Find where the given text appears and provide that cell's center as [X, Y] coordinate. 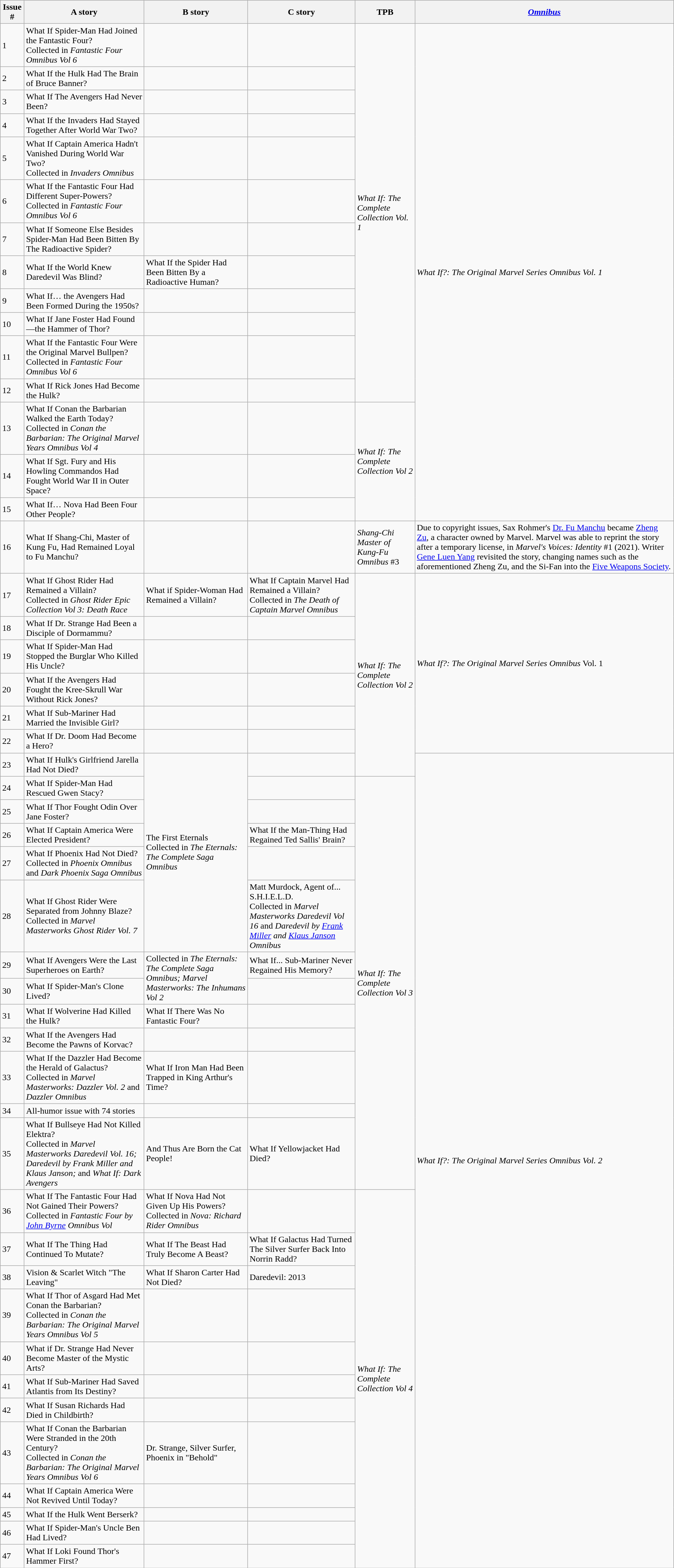
What If Conan the Barbarian Walked the Earth Today?Collected in Conan the Barbarian: The Original Marvel Years Omnibus Vol 4 [84, 428]
What if Dr. Strange Had Never Become Master of the Mystic Arts? [84, 1358]
All-humor issue with 74 stories [84, 1111]
C story [302, 12]
What If the Fantastic Four Had Different Super-Powers?Collected in Fantastic Four Omnibus Vol 6 [84, 201]
39 [12, 1315]
34 [12, 1111]
What If Jane Foster Had Found—the Hammer of Thor? [84, 324]
What If Sub-Mariner Had Saved Atlantis from Its Destiny? [84, 1386]
29 [12, 965]
1 [12, 45]
Matt Murdock, Agent of... S.H.I.E.L.D.Collected in Marvel Masterworks Daredevil Vol 16 and Daredevil by Frank Miller and Klaus Janson Omnibus [302, 916]
What If Sgt. Fury and His Howling Commandos Had Fought World War II in Outer Space? [84, 476]
What If Captain America Were Elected President? [84, 835]
12 [12, 390]
What If: The Complete Collection Vol 4 [385, 1379]
What If?: The Original Marvel Series Omnibus Vol. 2 [544, 1160]
What If… Nova Had Been Four Other People? [84, 509]
What If: The Complete Collection Vol. 1 [385, 213]
16 [12, 547]
Dr. Strange, Silver Surfer, Phoenix in "Behold" [196, 1452]
What If The Fantastic Four Had Not Gained Their Powers?Collected in Fantastic Four by John Byrne Omnibus Vol [84, 1211]
What If Spider-Man's Clone Lived? [84, 992]
What If the Avengers Had Become the Pawns of Korvac? [84, 1040]
What If… the Avengers Had Been Formed During the 1950s? [84, 300]
44 [12, 1496]
What If: The Complete Collection Vol 3 [385, 983]
B story [196, 12]
What if Spider-Woman Had Remained a Villain? [196, 595]
30 [12, 992]
7 [12, 239]
5 [12, 158]
What If Conan the Barbarian Were Stranded in the 20th Century?Collected in Conan the Barbarian: The Original Marvel Years Omnibus Vol 6 [84, 1452]
What If the Invaders Had Stayed Together After World War Two? [84, 125]
What If Rick Jones Had Become the Hulk? [84, 390]
43 [12, 1452]
13 [12, 428]
15 [12, 509]
42 [12, 1410]
19 [12, 656]
38 [12, 1277]
Collected in The Eternals: The Complete Saga Omnibus; Marvel Masterworks: The Inhumans Vol 2 [196, 978]
17 [12, 595]
What If Galactus Had Turned The Silver Surfer Back Into Norrin Radd? [302, 1249]
The First EternalsCollected in The Eternals: The Complete Saga Omnibus [196, 852]
What If Loki Found Thor's Hammer First? [84, 1556]
24 [12, 788]
What If the World Knew Daredevil Was Blind? [84, 272]
11 [12, 357]
25 [12, 812]
What If Thor Fought Odin Over Jane Foster? [84, 812]
What If Spider-Man Had Joined the Fantastic Four?Collected in Fantastic Four Omnibus Vol 6 [84, 45]
28 [12, 916]
32 [12, 1040]
What If Captain America Were Not Revived Until Today? [84, 1496]
What If the Hulk Had The Brain of Bruce Banner? [84, 78]
14 [12, 476]
What If Spider-Man's Uncle Ben Had Lived? [84, 1533]
Vision & Scarlet Witch "The Leaving" [84, 1277]
What If Someone Else Besides Spider-Man Had Been Bitten By The Radioactive Spider? [84, 239]
22 [12, 741]
10 [12, 324]
35 [12, 1154]
47 [12, 1556]
18 [12, 628]
9 [12, 300]
What If... Sub-Mariner Never Regained His Memory? [302, 965]
What If Captain America Hadn't Vanished During World War Two?Collected in Invaders Omnibus [84, 158]
3 [12, 102]
What If the Fantastic Four Were the Original Marvel Bullpen?Collected in Fantastic Four Omnibus Vol 6 [84, 357]
27 [12, 863]
What If The Avengers Had Never Been? [84, 102]
What If Yellowjacket Had Died? [302, 1154]
What If The Beast Had Truly Become A Beast? [196, 1249]
What If the Hulk Went Berserk? [84, 1514]
What If Iron Man Had Been Trapped in King Arthur's Time? [196, 1078]
What If Shang-Chi, Master of Kung Fu, Had Remained Loyal to Fu Manchu? [84, 547]
What If Sub-Mariner Had Married the Invisible Girl? [84, 718]
Omnibus [544, 12]
8 [12, 272]
What If Ghost Rider Had Remained a Villain?Collected in Ghost Rider Epic Collection Vol 3: Death Race [84, 595]
45 [12, 1514]
What If Thor of Asgard Had Met Conan the Barbarian?Collected in Conan the Barbarian: The Original Marvel Years Omnibus Vol 5 [84, 1315]
TPB [385, 12]
What If Ghost Rider Were Separated from Johnny Blaze?Collected in Marvel Masterworks Ghost Rider Vol. 7 [84, 916]
What If the Dazzler Had Become the Herald of Galactus?Collected in Marvel Masterworks: Dazzler Vol. 2 and Dazzler Omnibus [84, 1078]
What If Wolverine Had Killed the Hulk? [84, 1016]
Issue # [12, 12]
What If the Spider Had Been Bitten By a Radioactive Human? [196, 272]
46 [12, 1533]
And Thus Are Born the Cat People! [196, 1154]
What If the Avengers Had Fought the Kree-Skrull War Without Rick Jones? [84, 689]
2 [12, 78]
What If Dr. Strange Had Been a Disciple of Dormammu? [84, 628]
What If Spider-Man Had Stopped the Burglar Who Killed His Uncle? [84, 656]
21 [12, 718]
33 [12, 1078]
What If Avengers Were the Last Superheroes on Earth? [84, 965]
37 [12, 1249]
What If Dr. Doom Had Become a Hero? [84, 741]
Shang-Chi Master of Kung-Fu Omnibus #3 [385, 547]
What If Captain Marvel Had Remained a Villain?Collected in The Death of Captain Marvel Omnibus [302, 595]
A story [84, 12]
What If Nova Had Not Given Up His Powers?Collected in Nova: Richard Rider Omnibus [196, 1211]
41 [12, 1386]
What If Hulk's Girlfriend Jarella Had Not Died? [84, 765]
36 [12, 1211]
What If There Was No Fantastic Four? [196, 1016]
What If Sharon Carter Had Not Died? [196, 1277]
Daredevil: 2013 [302, 1277]
40 [12, 1358]
31 [12, 1016]
6 [12, 201]
26 [12, 835]
What If The Thing Had Continued To Mutate? [84, 1249]
What If Spider-Man Had Rescued Gwen Stacy? [84, 788]
What If the Man-Thing Had Regained Ted Sallis' Brain? [302, 835]
4 [12, 125]
20 [12, 689]
What If Phoenix Had Not Died?Collected in Phoenix Omnibus and Dark Phoenix Saga Omnibus [84, 863]
What If Susan Richards Had Died in Childbirth? [84, 1410]
23 [12, 765]
